For the text-containing cell, return its midpoint in (x, y) coordinate format. 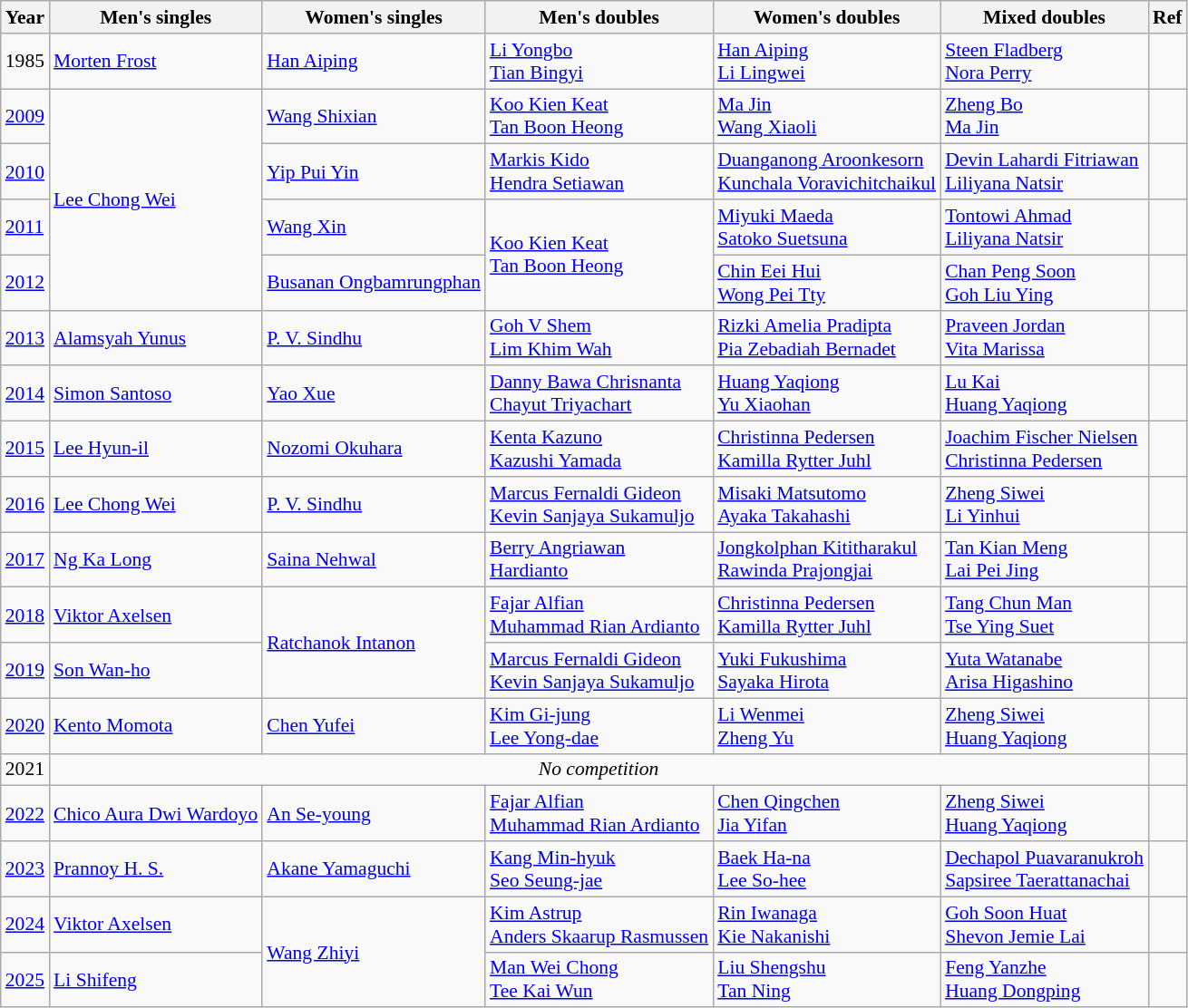
Berry Angriawan Hardianto (599, 560)
Kenta Kazuno Kazushi Yamada (599, 450)
Yao Xue (374, 393)
Li Yongbo Tian Bingyi (599, 62)
2010 (25, 172)
Men's singles (156, 17)
Ma Jin Wang Xiaoli (827, 116)
2025 (25, 979)
Devin Lahardi Fitriawan Liliyana Natsir (1045, 172)
Men's doubles (599, 17)
Women's doubles (827, 17)
Rin Iwanaga Kie Nakanishi (827, 925)
Li Shifeng (156, 979)
Joachim Fischer Nielsen Christinna Pedersen (1045, 450)
Year (25, 17)
Akane Yamaguchi (374, 868)
Tontowi Ahmad Liliyana Natsir (1045, 227)
2011 (25, 227)
Chan Peng Soon Goh Liu Ying (1045, 283)
Kento Momota (156, 725)
Lu Kai Huang Yaqiong (1045, 393)
Chen Qingchen Jia Yifan (827, 814)
2023 (25, 868)
Son Wan-ho (156, 671)
Duanganong Aroonkesorn Kunchala Voravichitchaikul (827, 172)
2020 (25, 725)
Han Aiping Li Lingwei (827, 62)
Simon Santoso (156, 393)
An Se-young (374, 814)
Nozomi Okuhara (374, 450)
Kim Astrup Anders Skaarup Rasmussen (599, 925)
2014 (25, 393)
Zheng Siwei Li Yinhui (1045, 504)
2021 (25, 770)
Praveen Jordan Vita Marissa (1045, 337)
2015 (25, 450)
Feng Yanzhe Huang Dongping (1045, 979)
Zheng Bo Ma Jin (1045, 116)
Steen Fladberg Nora Perry (1045, 62)
Yuki Fukushima Sayaka Hirota (827, 671)
Wang Shixian (374, 116)
Morten Frost (156, 62)
Lee Hyun-il (156, 450)
Busanan Ongbamrungphan (374, 283)
2018 (25, 615)
Tan Kian Meng Lai Pei Jing (1045, 560)
2019 (25, 671)
Huang Yaqiong Yu Xiaohan (827, 393)
Jongkolphan Kititharakul Rawinda Prajongjai (827, 560)
Mixed doubles (1045, 17)
Prannoy H. S. (156, 868)
Baek Ha-na Lee So-hee (827, 868)
1985 (25, 62)
Yip Pui Yin (374, 172)
Goh V Shem Lim Khim Wah (599, 337)
Ref (1167, 17)
Markis Kido Hendra Setiawan (599, 172)
Goh Soon Huat Shevon Jemie Lai (1045, 925)
2012 (25, 283)
Han Aiping (374, 62)
Women's singles (374, 17)
Miyuki Maeda Satoko Suetsuna (827, 227)
Chen Yufei (374, 725)
2013 (25, 337)
No competition (599, 770)
Tang Chun Man Tse Ying Suet (1045, 615)
Rizki Amelia Pradipta Pia Zebadiah Bernadet (827, 337)
Dechapol Puavaranukroh Sapsiree Taerattanachai (1045, 868)
2022 (25, 814)
Li Wenmei Zheng Yu (827, 725)
Ratchanok Intanon (374, 643)
Misaki Matsutomo Ayaka Takahashi (827, 504)
Wang Xin (374, 227)
Kang Min-hyuk Seo Seung-jae (599, 868)
Man Wei Chong Tee Kai Wun (599, 979)
Kim Gi-jung Lee Yong-dae (599, 725)
Saina Nehwal (374, 560)
Wang Zhiyi (374, 952)
Chico Aura Dwi Wardoyo (156, 814)
Yuta Watanabe Arisa Higashino (1045, 671)
2009 (25, 116)
2017 (25, 560)
2016 (25, 504)
2024 (25, 925)
Danny Bawa Chrisnanta Chayut Triyachart (599, 393)
Ng Ka Long (156, 560)
Alamsyah Yunus (156, 337)
Liu Shengshu Tan Ning (827, 979)
Chin Eei Hui Wong Pei Tty (827, 283)
